Search for the cell housing the specified text and yield its [x, y] center coordinate. 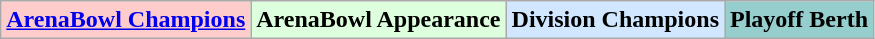
Division Champions [615, 20]
Playoff Berth [798, 20]
ArenaBowl Appearance [378, 20]
ArenaBowl Champions [126, 20]
